Output the (X, Y) coordinate of the center of the cell containing the given text.  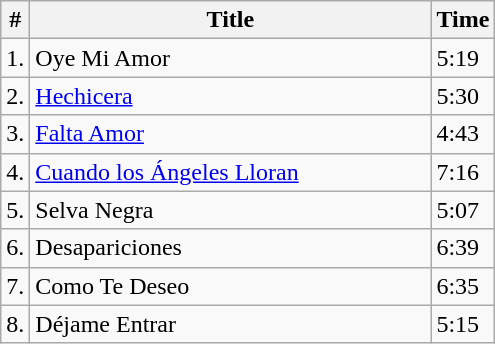
Title (230, 20)
# (16, 20)
6. (16, 248)
Cuando los Ángeles Lloran (230, 172)
Déjame Entrar (230, 324)
1. (16, 58)
Time (463, 20)
4. (16, 172)
3. (16, 134)
8. (16, 324)
5:15 (463, 324)
7. (16, 286)
6:35 (463, 286)
6:39 (463, 248)
5:07 (463, 210)
5:19 (463, 58)
Falta Amor (230, 134)
4:43 (463, 134)
2. (16, 96)
Selva Negra (230, 210)
5. (16, 210)
Oye Mi Amor (230, 58)
5:30 (463, 96)
Como Te Deseo (230, 286)
Hechicera (230, 96)
7:16 (463, 172)
Desapariciones (230, 248)
